Output the (x, y) coordinate of the center of the cell containing the given text.  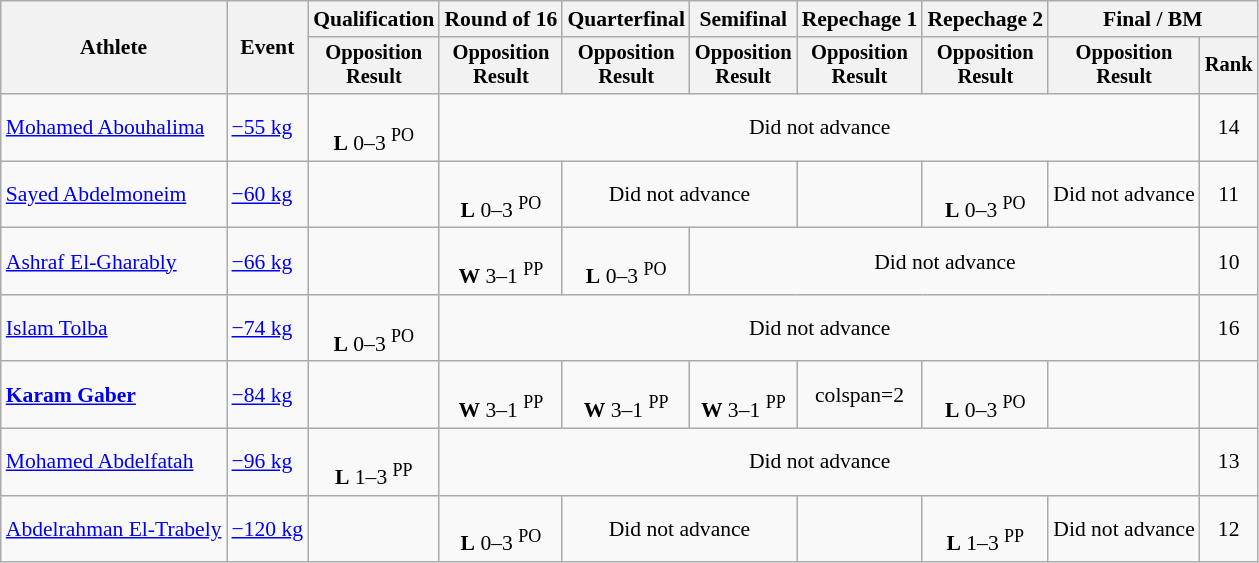
Karam Gaber (114, 396)
Mohamed Abouhalima (114, 128)
Mohamed Abdelfatah (114, 462)
12 (1229, 528)
10 (1229, 262)
−66 kg (267, 262)
Event (267, 48)
Islam Tolba (114, 328)
Repechage 1 (860, 19)
colspan=2 (860, 396)
−60 kg (267, 194)
Round of 16 (500, 19)
Repechage 2 (985, 19)
−84 kg (267, 396)
−74 kg (267, 328)
−55 kg (267, 128)
Qualification (374, 19)
16 (1229, 328)
Quarterfinal (626, 19)
Rank (1229, 66)
Sayed Abdelmoneim (114, 194)
Ashraf El-Gharably (114, 262)
Athlete (114, 48)
13 (1229, 462)
Semifinal (744, 19)
11 (1229, 194)
Final / BM (1152, 19)
−96 kg (267, 462)
−120 kg (267, 528)
Abdelrahman El-Trabely (114, 528)
14 (1229, 128)
